Detect which cell encompasses the target text, then output its (x, y) center coordinate. 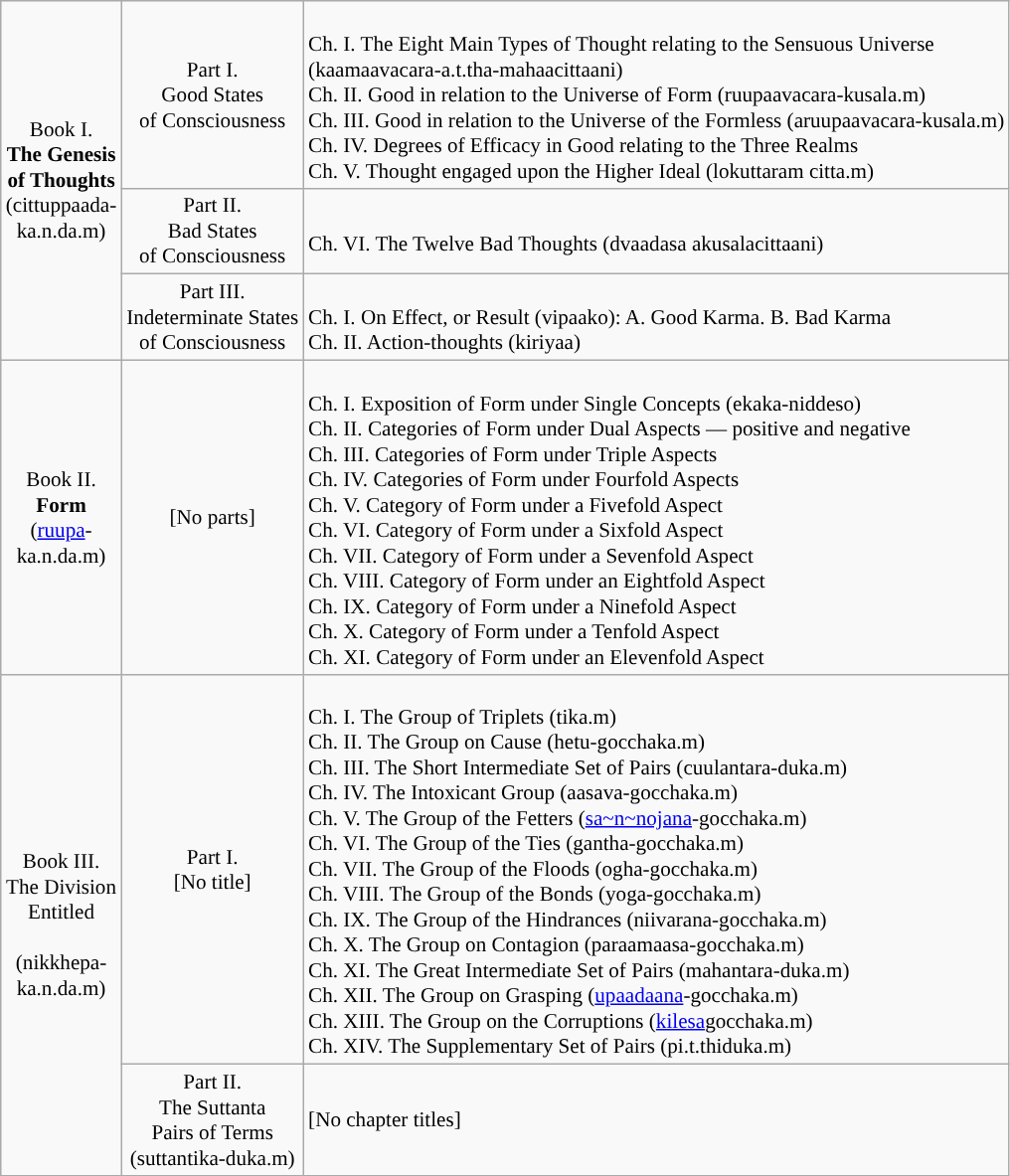
Part I.[No title] (213, 869)
Part III.Indeterminate Statesof Consciousness (213, 317)
Book III.The DivisionEntitled(nikkhepa-ka.n.da.m) (62, 924)
Part II.The SuttantaPairs of Terms(suttantika-duka.m) (213, 1120)
Part I.Good Statesof Consciousness (213, 94)
Part II.Bad Statesof Consciousness (213, 231)
Book I.The Genesisof Thoughts(cittuppaada-ka.n.da.m) (62, 181)
Book II.Form(ruupa-ka.n.da.m) (62, 517)
Ch. VI. The Twelve Bad Thoughts (dvaadasa akusalacittaani) (656, 231)
Ch. I. On Effect, or Result (vipaako): A. Good Karma. B. Bad Karma Ch. II. Action-thoughts (kiriyaa) (656, 317)
[No chapter titles] (656, 1120)
[No parts] (213, 517)
